Locate the cell with the specified text and output its (x, y) center coordinate. 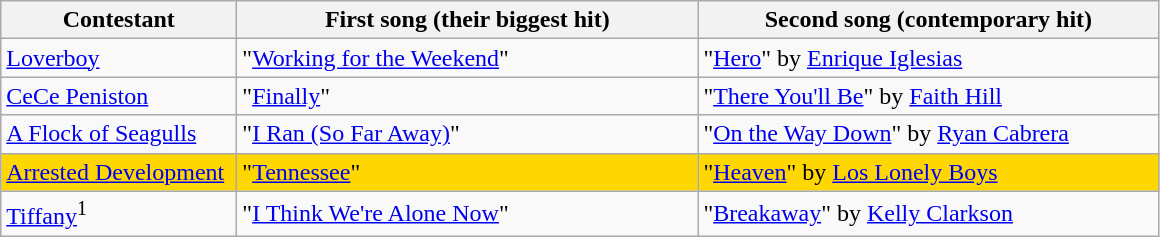
Tiffany1 (119, 214)
"Finally" (468, 96)
CeCe Peniston (119, 96)
A Flock of Seagulls (119, 134)
"Working for the Weekend" (468, 58)
"I Think We're Alone Now" (468, 214)
Loverboy (119, 58)
Second song (contemporary hit) (928, 20)
"I Ran (So Far Away)" (468, 134)
"Hero" by Enrique Iglesias (928, 58)
"Tennessee" (468, 172)
Arrested Development (119, 172)
"There You'll Be" by Faith Hill (928, 96)
"Breakaway" by Kelly Clarkson (928, 214)
Contestant (119, 20)
"On the Way Down" by Ryan Cabrera (928, 134)
First song (their biggest hit) (468, 20)
"Heaven" by Los Lonely Boys (928, 172)
